Find where the given text appears and provide that cell's center as [X, Y] coordinate. 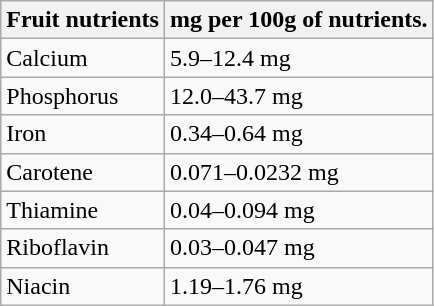
12.0–43.7 mg [298, 96]
0.34–0.64 mg [298, 134]
Iron [83, 134]
Niacin [83, 286]
0.03–0.047 mg [298, 248]
Calcium [83, 58]
Thiamine [83, 210]
0.071–0.0232 mg [298, 172]
Riboflavin [83, 248]
1.19–1.76 mg [298, 286]
Carotene [83, 172]
Phosphorus [83, 96]
mg per 100g of nutrients. [298, 20]
0.04–0.094 mg [298, 210]
5.9–12.4 mg [298, 58]
Fruit nutrients [83, 20]
